From the cell containing the given text, extract its center point as (X, Y) coordinate. 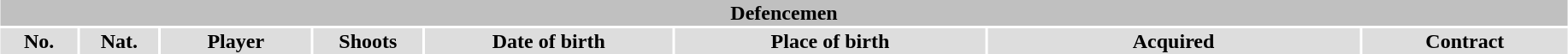
Acquired (1173, 41)
Player (236, 41)
Shoots (368, 41)
Place of birth (830, 41)
Contract (1465, 41)
Date of birth (549, 41)
Defencemen (783, 13)
No. (39, 41)
Nat. (120, 41)
